For the text-containing cell, return its midpoint in (X, Y) coordinate format. 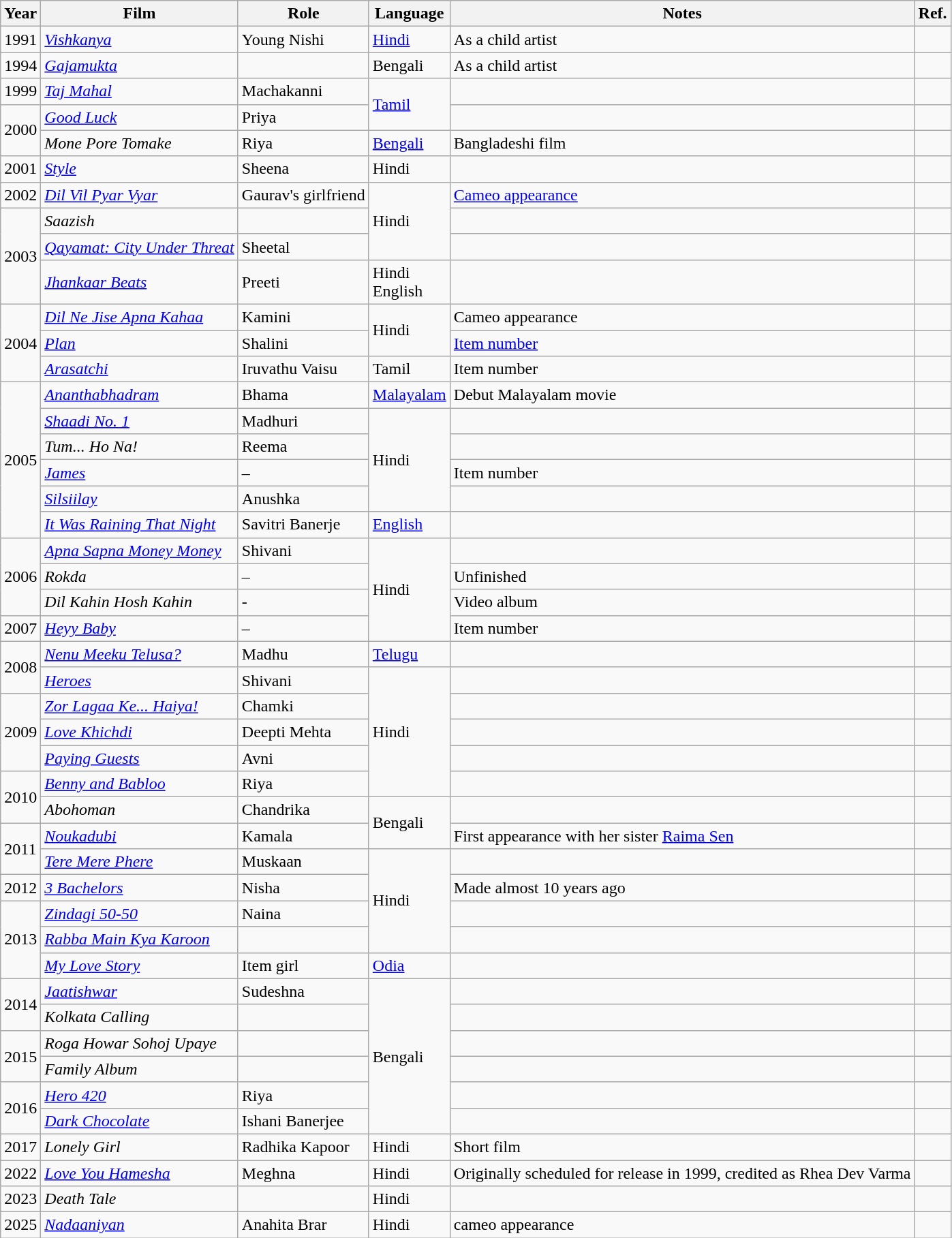
Roga Howar Sohoj Upaye (139, 1043)
Radhika Kapoor (303, 1147)
Kamini (303, 317)
2014 (20, 1004)
Shalini (303, 343)
2007 (20, 628)
Gajamukta (139, 65)
Machakanni (303, 91)
Debut Malayalam movie (682, 395)
Malayalam (409, 395)
Iruvathu Vaisu (303, 369)
Savitri Banerje (303, 525)
Jhankaar Beats (139, 282)
Taj Mahal (139, 91)
Heroes (139, 680)
Ananthabhadram (139, 395)
Dil Vil Pyar Vyar (139, 195)
cameo appearance (682, 1225)
Young Nishi (303, 40)
Chamki (303, 706)
2022 (20, 1173)
Made almost 10 years ago (682, 888)
2009 (20, 732)
1999 (20, 91)
2002 (20, 195)
Lonely Girl (139, 1147)
Avni (303, 758)
Death Tale (139, 1199)
2010 (20, 797)
Vishkanya (139, 40)
Bangladeshi film (682, 143)
First appearance with her sister Raima Sen (682, 836)
Zor Lagaa Ke... Haiya! (139, 706)
Language (409, 14)
Abohoman (139, 810)
3 Bachelors (139, 888)
Good Luck (139, 117)
Anushka (303, 499)
Kamala (303, 836)
Sheena (303, 169)
Shaadi No. 1 (139, 421)
Madhuri (303, 421)
Saazish (139, 221)
Year (20, 14)
- (303, 602)
2012 (20, 888)
1991 (20, 40)
Role (303, 14)
Deepti Mehta (303, 732)
English (409, 525)
Apna Sapna Money Money (139, 551)
2003 (20, 256)
My Love Story (139, 965)
2008 (20, 667)
It Was Raining That Night (139, 525)
HindiEnglish (409, 282)
Item girl (303, 965)
Paying Guests (139, 758)
Sheetal (303, 247)
Short film (682, 1147)
1994 (20, 65)
Family Album (139, 1069)
Ishani Banerjee (303, 1121)
Rabba Main Kya Karoon (139, 940)
Heyy Baby (139, 628)
Ref. (932, 14)
Film (139, 14)
2017 (20, 1147)
2023 (20, 1199)
Madhu (303, 654)
Benny and Babloo (139, 784)
2001 (20, 169)
Unfinished (682, 576)
Gaurav's girlfriend (303, 195)
Meghna (303, 1173)
Arasatchi (139, 369)
Tum... Ho Na! (139, 447)
Nisha (303, 888)
Mone Pore Tomake (139, 143)
Chandrika (303, 810)
Anahita Brar (303, 1225)
Rokda (139, 576)
Nenu Meeku Telusa? (139, 654)
Notes (682, 14)
Hero 420 (139, 1095)
Jaatishwar (139, 991)
Nadaaniyan (139, 1225)
Bhama (303, 395)
Qayamat: City Under Threat (139, 247)
Love Khichdi (139, 732)
Tere Mere Phere (139, 862)
Reema (303, 447)
2006 (20, 576)
2000 (20, 130)
Dark Chocolate (139, 1121)
Dil Ne Jise Apna Kahaa (139, 317)
Sudeshna (303, 991)
Plan (139, 343)
Muskaan (303, 862)
Silsiilay (139, 499)
2015 (20, 1056)
2004 (20, 343)
Style (139, 169)
Dil Kahin Hosh Kahin (139, 602)
Zindagi 50-50 (139, 914)
James (139, 473)
2016 (20, 1108)
2005 (20, 460)
2011 (20, 849)
Originally scheduled for release in 1999, credited as Rhea Dev Varma (682, 1173)
Priya (303, 117)
2025 (20, 1225)
Naina (303, 914)
Love You Hamesha (139, 1173)
2013 (20, 940)
Noukadubi (139, 836)
Video album (682, 602)
Preeti (303, 282)
Odia (409, 965)
Kolkata Calling (139, 1017)
Telugu (409, 654)
